Capture the cell that displays the provided text and extract its (x, y) central coordinate. 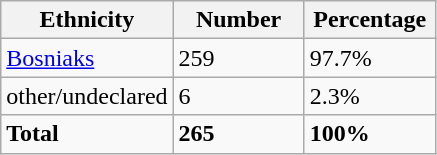
other/undeclared (87, 96)
100% (370, 134)
Bosniaks (87, 58)
97.7% (370, 58)
Ethnicity (87, 20)
Percentage (370, 20)
Number (238, 20)
Total (87, 134)
265 (238, 134)
2.3% (370, 96)
259 (238, 58)
6 (238, 96)
